Capture the cell that displays the provided text and extract its (X, Y) central coordinate. 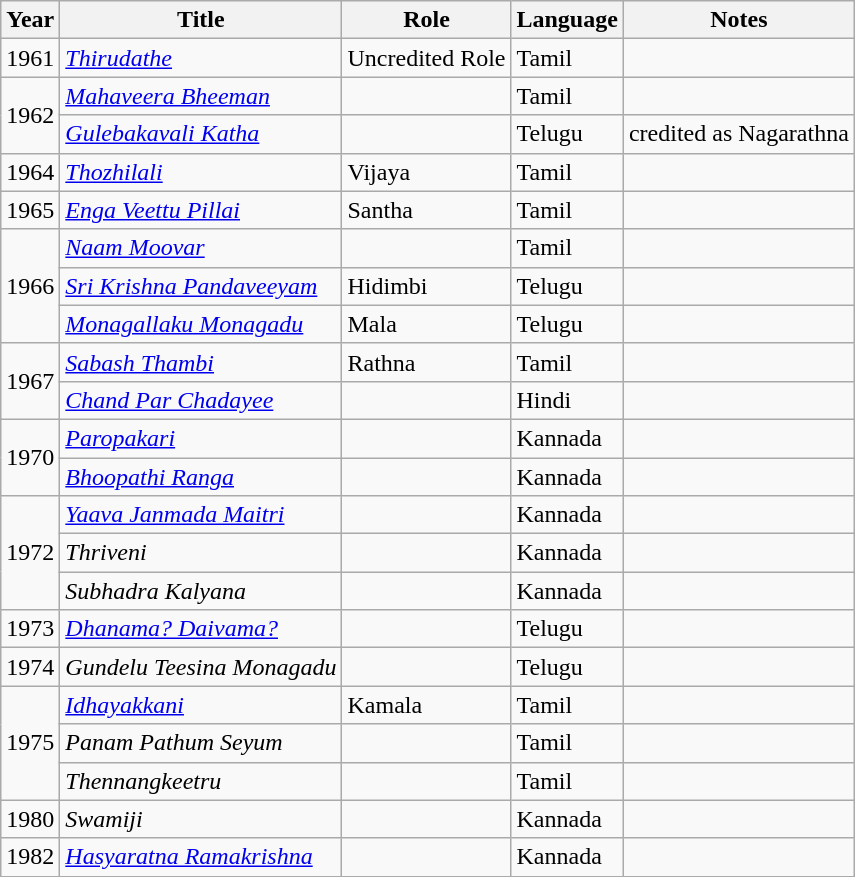
Year (30, 20)
1967 (30, 381)
Hidimbi (426, 286)
1961 (30, 58)
Sabash Thambi (201, 362)
Mala (426, 324)
Santha (426, 210)
Naam Moovar (201, 248)
1974 (30, 667)
credited as Nagarathna (738, 134)
Title (201, 20)
Kamala (426, 705)
Paropakari (201, 438)
1972 (30, 553)
Gundelu Teesina Monagadu (201, 667)
Panam Pathum Seyum (201, 743)
Chand Par Chadayee (201, 400)
1980 (30, 819)
1982 (30, 857)
Vijaya (426, 172)
Yaava Janmada Maitri (201, 515)
Hasyaratna Ramakrishna (201, 857)
Uncredited Role (426, 58)
Enga Veettu Pillai (201, 210)
1964 (30, 172)
Subhadra Kalyana (201, 591)
Swamiji (201, 819)
1970 (30, 457)
1975 (30, 743)
Rathna (426, 362)
Notes (738, 20)
Dhanama? Daivama? (201, 629)
1962 (30, 115)
Mahaveera Bheeman (201, 96)
Thozhilali (201, 172)
Bhoopathi Ranga (201, 477)
Thirudathe (201, 58)
1965 (30, 210)
1966 (30, 286)
Idhayakkani (201, 705)
Thriveni (201, 553)
Language (567, 20)
Thennangkeetru (201, 781)
Sri Krishna Pandaveeyam (201, 286)
Hindi (567, 400)
Role (426, 20)
Monagallaku Monagadu (201, 324)
1973 (30, 629)
Gulebakavali Katha (201, 134)
